Capture the cell that displays the provided text and extract its [X, Y] central coordinate. 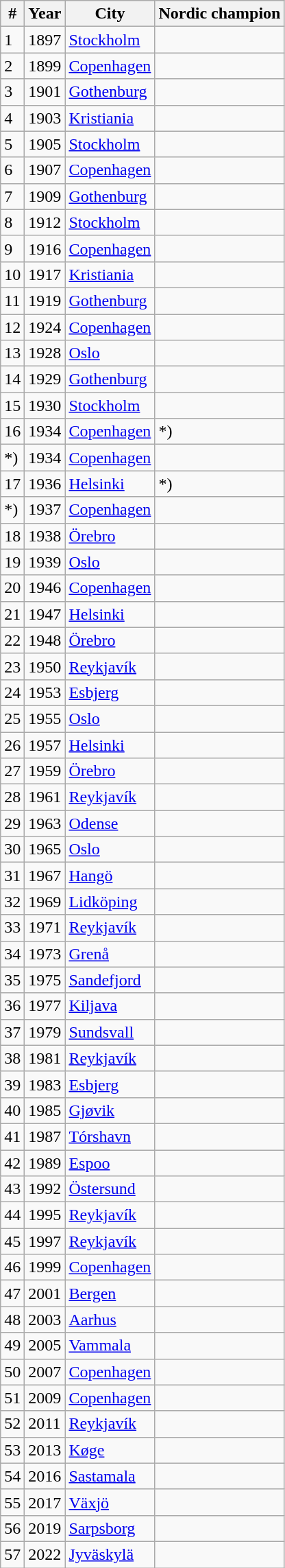
1995 [45, 1215]
1930 [45, 406]
42 [12, 1163]
46 [12, 1267]
1953 [45, 692]
1919 [45, 301]
1924 [45, 327]
1929 [45, 379]
1983 [45, 1084]
41 [12, 1136]
Aarhus [110, 1320]
32 [12, 902]
10 [12, 274]
Sandefjord [110, 980]
2007 [45, 1372]
18 [12, 536]
55 [12, 1502]
1905 [45, 144]
2009 [45, 1398]
9 [12, 248]
2001 [45, 1294]
12 [12, 327]
# [12, 14]
Kiljava [110, 1006]
1947 [45, 614]
2011 [45, 1424]
1897 [45, 40]
14 [12, 379]
City [110, 14]
1936 [45, 484]
22 [12, 640]
1967 [45, 876]
1948 [45, 640]
48 [12, 1320]
16 [12, 432]
4 [12, 118]
Bergen [110, 1294]
49 [12, 1346]
45 [12, 1241]
Lidköping [110, 902]
13 [12, 353]
1973 [45, 954]
5 [12, 144]
1912 [45, 222]
39 [12, 1084]
2019 [45, 1528]
1979 [45, 1032]
50 [12, 1372]
1969 [45, 902]
2003 [45, 1320]
1917 [45, 274]
Tórshavn [110, 1136]
1985 [45, 1110]
1903 [45, 118]
43 [12, 1189]
1959 [45, 771]
6 [12, 170]
Year [45, 14]
Sastamala [110, 1476]
1946 [45, 588]
2017 [45, 1502]
1981 [45, 1058]
33 [12, 928]
1977 [45, 1006]
1963 [45, 823]
37 [12, 1032]
2022 [45, 1554]
1971 [45, 928]
1955 [45, 718]
51 [12, 1398]
56 [12, 1528]
1901 [45, 92]
38 [12, 1058]
8 [12, 222]
Hangö [110, 876]
34 [12, 954]
29 [12, 823]
1950 [45, 666]
52 [12, 1424]
2013 [45, 1450]
1938 [45, 536]
Espoo [110, 1163]
1939 [45, 562]
28 [12, 797]
1992 [45, 1189]
47 [12, 1294]
Sarpsborg [110, 1528]
Växjö [110, 1502]
17 [12, 484]
1987 [45, 1136]
27 [12, 771]
35 [12, 980]
24 [12, 692]
Vammala [110, 1346]
1937 [45, 510]
1975 [45, 980]
11 [12, 301]
15 [12, 406]
31 [12, 876]
1899 [45, 66]
19 [12, 562]
1957 [45, 745]
1999 [45, 1267]
26 [12, 745]
Sundsvall [110, 1032]
1961 [45, 797]
1907 [45, 170]
1 [12, 40]
Östersund [110, 1189]
2005 [45, 1346]
36 [12, 1006]
20 [12, 588]
23 [12, 666]
Jyväskylä [110, 1554]
1909 [45, 196]
21 [12, 614]
1916 [45, 248]
40 [12, 1110]
3 [12, 92]
57 [12, 1554]
44 [12, 1215]
2016 [45, 1476]
1997 [45, 1241]
Køge [110, 1450]
2 [12, 66]
Nordic champion [219, 14]
53 [12, 1450]
Gjøvik [110, 1110]
7 [12, 196]
Grenå [110, 954]
30 [12, 850]
1928 [45, 353]
54 [12, 1476]
1965 [45, 850]
Odense [110, 823]
25 [12, 718]
1989 [45, 1163]
